Determine the (X, Y) coordinate at the center of the cell enclosing the given text.  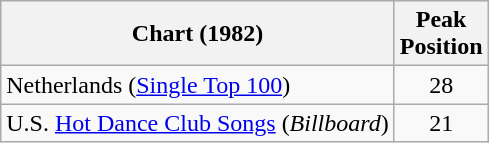
21 (441, 123)
28 (441, 85)
Netherlands (Single Top 100) (198, 85)
Chart (1982) (198, 34)
PeakPosition (441, 34)
U.S. Hot Dance Club Songs (Billboard) (198, 123)
